Provide the (X, Y) coordinate of the cell's center where the given text is located.  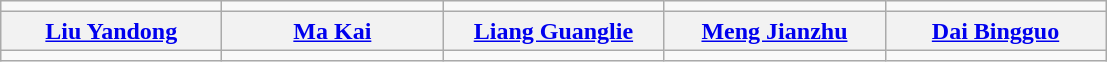
Ma Kai (332, 31)
Liu Yandong (112, 31)
Meng Jianzhu (774, 31)
Dai Bingguo (996, 31)
Liang Guanglie (554, 31)
